Find where the given text appears and provide that cell's center as [X, Y] coordinate. 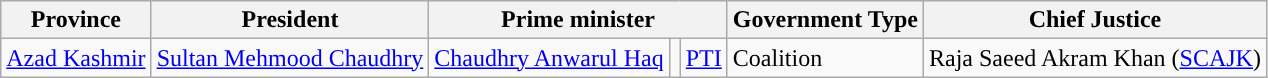
Chaudhry Anwarul Haq [549, 58]
Raja Saeed Akram Khan (SCAJK) [1094, 58]
President [290, 20]
Government Type [825, 20]
Coalition [825, 58]
Province [76, 20]
Azad Kashmir [76, 58]
PTI [704, 58]
Sultan Mehmood Chaudhry [290, 58]
Chief Justice [1094, 20]
Prime minister [578, 20]
